From the cell containing the given text, extract its center point as (x, y) coordinate. 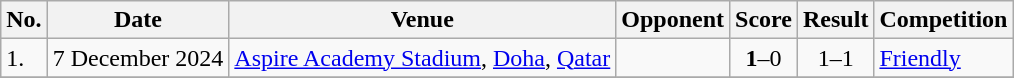
Date (138, 20)
Score (764, 20)
Result (836, 20)
Aspire Academy Stadium, Doha, Qatar (422, 58)
No. (24, 20)
1–1 (836, 58)
7 December 2024 (138, 58)
Friendly (944, 58)
Opponent (673, 20)
Venue (422, 20)
Competition (944, 20)
1–0 (764, 58)
1. (24, 58)
